Find where the given text appears and provide that cell's center as [x, y] coordinate. 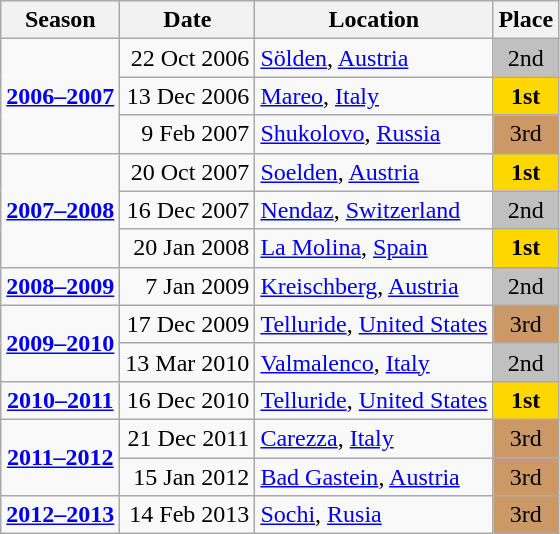
2010–2011 [60, 400]
13 Mar 2010 [188, 362]
20 Jan 2008 [188, 248]
2009–2010 [60, 343]
Carezza, Italy [374, 438]
Soelden, Austria [374, 172]
Place [526, 20]
15 Jan 2012 [188, 477]
Shukolovo, Russia [374, 134]
Valmalenco, Italy [374, 362]
La Molina, Spain [374, 248]
Mareo, Italy [374, 96]
16 Dec 2007 [188, 210]
Sochi, Rusia [374, 515]
2012–2013 [60, 515]
17 Dec 2009 [188, 324]
22 Oct 2006 [188, 58]
14 Feb 2013 [188, 515]
21 Dec 2011 [188, 438]
16 Dec 2010 [188, 400]
Kreischberg, Austria [374, 286]
20 Oct 2007 [188, 172]
2007–2008 [60, 210]
2011–2012 [60, 457]
Season [60, 20]
Bad Gastein, Austria [374, 477]
Date [188, 20]
2008–2009 [60, 286]
2006–2007 [60, 96]
7 Jan 2009 [188, 286]
9 Feb 2007 [188, 134]
Sölden, Austria [374, 58]
Location [374, 20]
13 Dec 2006 [188, 96]
Nendaz, Switzerland [374, 210]
